Extract the (x, y) coordinate from the center of the cell holding the provided text.  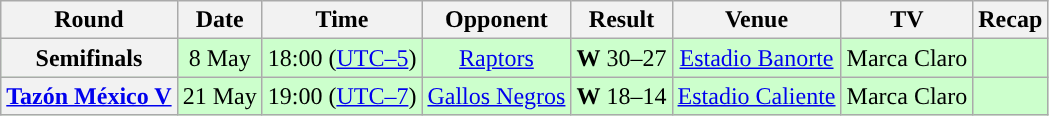
8 May (220, 58)
Time (342, 20)
W 18–14 (622, 96)
18:00 (UTC–5) (342, 58)
Date (220, 20)
Tazón México V (89, 96)
Result (622, 20)
W 30–27 (622, 58)
Semifinals (89, 58)
Raptors (496, 58)
19:00 (UTC–7) (342, 96)
Estadio Banorte (756, 58)
21 May (220, 96)
TV (907, 20)
Estadio Caliente (756, 96)
Venue (756, 20)
Opponent (496, 20)
Recap (1010, 20)
Gallos Negros (496, 96)
Round (89, 20)
